Return the (X, Y) coordinate for the center point of the cell that contains the specified text.  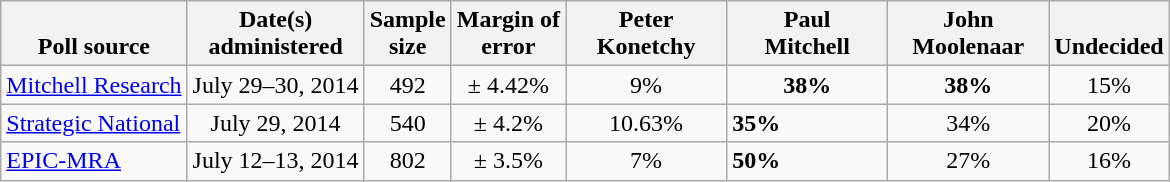
PeterKonetchy (646, 34)
± 4.2% (508, 123)
540 (408, 123)
± 3.5% (508, 161)
15% (1109, 85)
7% (646, 161)
± 4.42% (508, 85)
July 29–30, 2014 (276, 85)
Margin oferror (508, 34)
EPIC-MRA (94, 161)
492 (408, 85)
Date(s)administered (276, 34)
Samplesize (408, 34)
802 (408, 161)
July 12–13, 2014 (276, 161)
16% (1109, 161)
Mitchell Research (94, 85)
PaulMitchell (808, 34)
Strategic National (94, 123)
July 29, 2014 (276, 123)
34% (968, 123)
35% (808, 123)
50% (808, 161)
20% (1109, 123)
10.63% (646, 123)
27% (968, 161)
JohnMoolenaar (968, 34)
Undecided (1109, 34)
Poll source (94, 34)
9% (646, 85)
